Determine the [X, Y] coordinate at the center of the cell enclosing the given text.  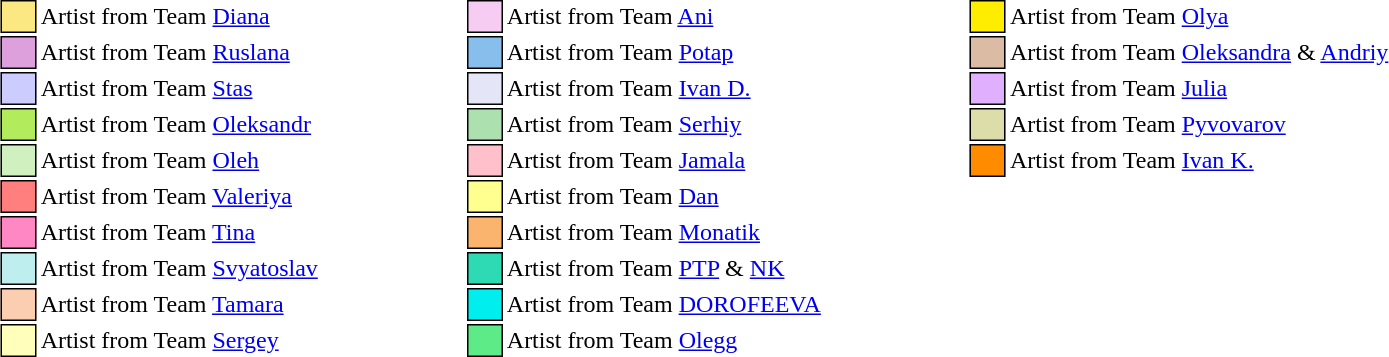
Artist from Team Dan [664, 196]
Artist from Team Oleksandra & Andriy [1198, 52]
Artist from Team Oleh [179, 160]
Artist from Team Potap [664, 52]
Artist from Team Julia [1198, 88]
Artist from Team Ivan K. [1198, 160]
Artist from Team Valeriya [179, 196]
Artist from Team Ani [664, 16]
Artist from Team Diana [179, 16]
Artist from Team Sergey [179, 340]
Artist from Team Svyatoslav [179, 268]
Artist from Team Stas [179, 88]
Artist from Team Monatik [664, 232]
Artist from Team Ruslana [179, 52]
Artist from Team DOROFEEVA [664, 304]
Artist from Team Pyvovarov [1198, 124]
Artist from Team PTP & NK [664, 268]
Artist from Team Oleksandr [179, 124]
Artist from Team Jamala [664, 160]
Artist from Team Tamara [179, 304]
Artist from Team Olya [1198, 16]
Artist from Team Olegg [664, 340]
Artist from Team Tina [179, 232]
Artist from Team Ivan D. [664, 88]
Artist from Team Serhiy [664, 124]
